Return the (X, Y) coordinate for the center point of the cell that contains the specified text.  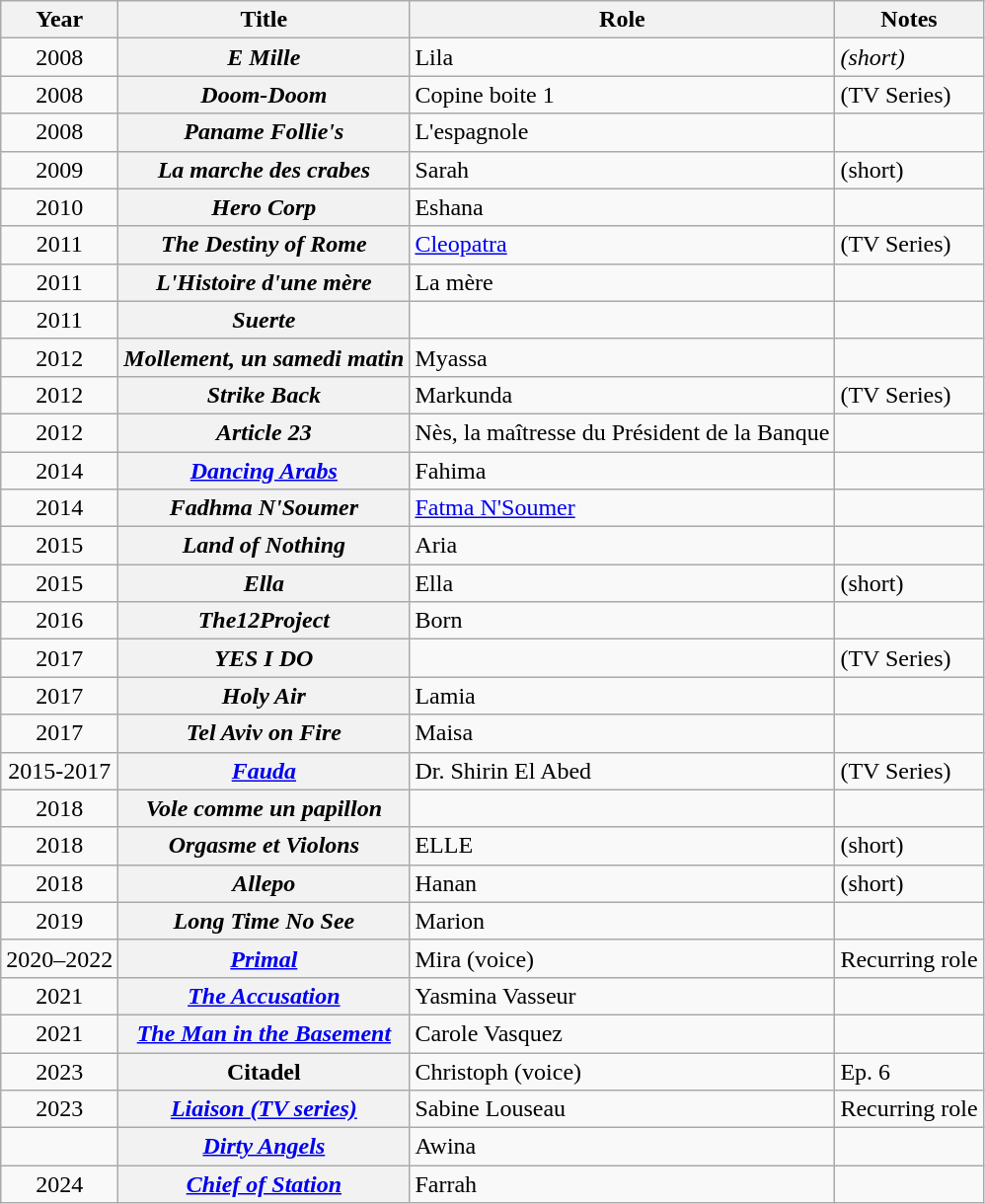
Maisa (622, 733)
E Mille (265, 57)
Fadhma N'Soumer (265, 508)
L'Histoire d'une mère (265, 282)
Yasmina Vasseur (622, 996)
Liaison (TV series) (265, 1109)
Vole comme un papillon (265, 808)
Year (59, 20)
Notes (909, 20)
Dirty Angels (265, 1147)
2019 (59, 921)
Suerte (265, 320)
Long Time No See (265, 921)
Carole Vasquez (622, 1033)
Marion (622, 921)
Mira (voice) (622, 958)
Chief of Station (265, 1184)
Lamia (622, 696)
Christoph (voice) (622, 1071)
The Man in the Basement (265, 1033)
2015-2017 (59, 771)
The12Project (265, 621)
2010 (59, 207)
Lila (622, 57)
Doom-Doom (265, 95)
The Destiny of Rome (265, 245)
La mère (622, 282)
Article 23 (265, 432)
La marche des crabes (265, 170)
Sabine Louseau (622, 1109)
The Accusation (265, 996)
Cleopatra (622, 245)
Farrah (622, 1184)
Primal (265, 958)
Tel Aviv on Fire (265, 733)
Role (622, 20)
Aria (622, 546)
Title (265, 20)
2020–2022 (59, 958)
Sarah (622, 170)
Born (622, 621)
Citadel (265, 1071)
Allepo (265, 883)
Markunda (622, 395)
Holy Air (265, 696)
ELLE (622, 846)
Strike Back (265, 395)
Dr. Shirin El Abed (622, 771)
2009 (59, 170)
Awina (622, 1147)
L'espagnole (622, 132)
Land of Nothing (265, 546)
Nès, la maîtresse du Président de la Banque (622, 432)
Myassa (622, 357)
YES I DO (265, 658)
Fatma N'Soumer (622, 508)
Mollement, un samedi matin (265, 357)
Fahima (622, 471)
2024 (59, 1184)
Copine boite 1 (622, 95)
Eshana (622, 207)
2016 (59, 621)
Orgasme et Violons (265, 846)
Dancing Arabs (265, 471)
Paname Follie's (265, 132)
Ep. 6 (909, 1071)
Fauda (265, 771)
Hanan (622, 883)
Hero Corp (265, 207)
